Locate the cell with the specified text and output its (X, Y) center coordinate. 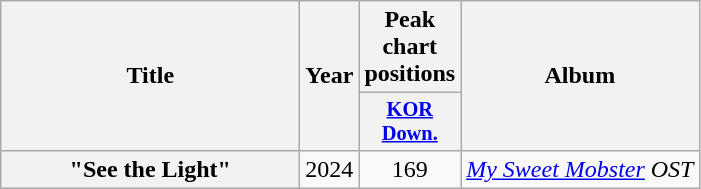
My Sweet Mobster OST (580, 169)
Album (580, 76)
Peak chart positions (410, 47)
169 (410, 169)
KORDown. (410, 122)
"See the Light" (150, 169)
Year (330, 76)
2024 (330, 169)
Title (150, 76)
